Capture the cell that displays the provided text and extract its (X, Y) central coordinate. 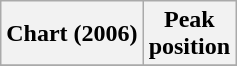
Peakposition (189, 34)
Chart (2006) (72, 34)
